Find where the given text appears and provide that cell's center as [x, y] coordinate. 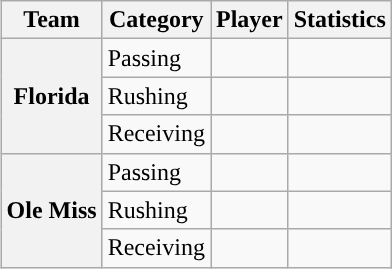
Team [52, 20]
Ole Miss [52, 210]
Statistics [340, 20]
Category [156, 20]
Player [249, 20]
Florida [52, 96]
